Locate the cell with the specified text and output its [X, Y] center coordinate. 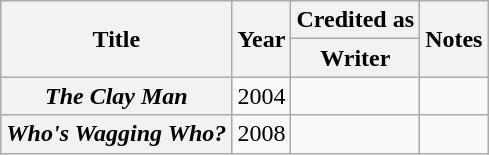
2008 [262, 134]
Title [116, 39]
The Clay Man [116, 96]
2004 [262, 96]
Writer [356, 58]
Who's Wagging Who? [116, 134]
Year [262, 39]
Notes [454, 39]
Credited as [356, 20]
